Find where the given text appears and provide that cell's center as (X, Y) coordinate. 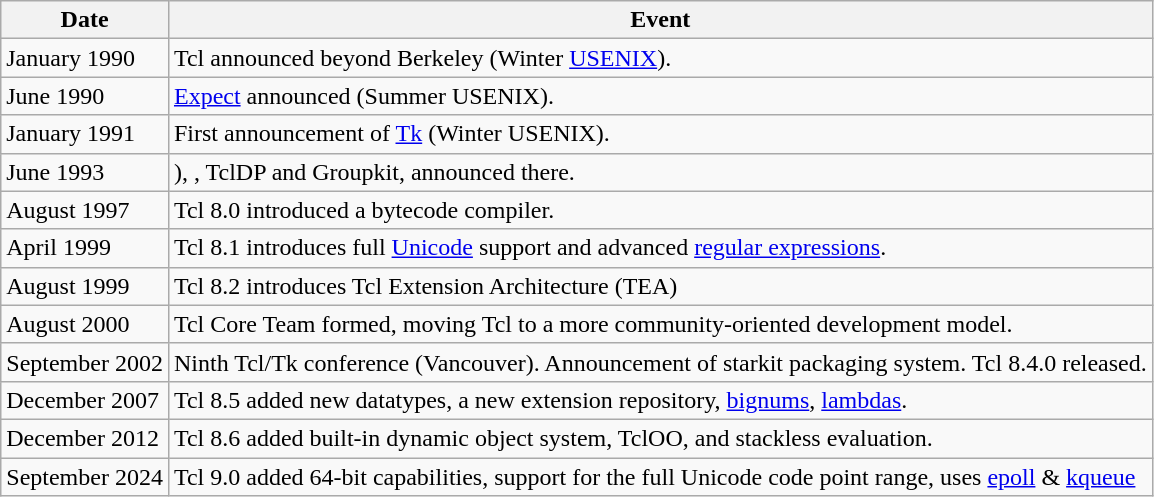
Tcl 8.6 added built-in dynamic object system, TclOO, and stackless evaluation. (660, 438)
September 2024 (85, 477)
Tcl 8.2 introduces Tcl Extension Architecture (TEA) (660, 286)
April 1999 (85, 248)
September 2002 (85, 362)
Date (85, 20)
June 1993 (85, 172)
December 2012 (85, 438)
Tcl Core Team formed, moving Tcl to a more community-oriented development model. (660, 324)
January 1991 (85, 134)
Tcl 8.5 added new datatypes, a new extension repository, bignums, lambdas. (660, 400)
June 1990 (85, 96)
December 2007 (85, 400)
Tcl 8.0 introduced a bytecode compiler. (660, 210)
Tcl 8.1 introduces full Unicode support and advanced regular expressions. (660, 248)
Tcl 9.0 added 64-bit capabilities, support for the full Unicode code point range, uses epoll & kqueue (660, 477)
), , TclDP and Groupkit, announced there. (660, 172)
Tcl announced beyond Berkeley (Winter USENIX). (660, 58)
First announcement of Tk (Winter USENIX). (660, 134)
August 1999 (85, 286)
Expect announced (Summer USENIX). (660, 96)
August 1997 (85, 210)
Event (660, 20)
Ninth Tcl/Tk conference (Vancouver). Announcement of starkit packaging system. Tcl 8.4.0 released. (660, 362)
January 1990 (85, 58)
August 2000 (85, 324)
